Return the (x, y) coordinate for the center point of the cell that contains the specified text.  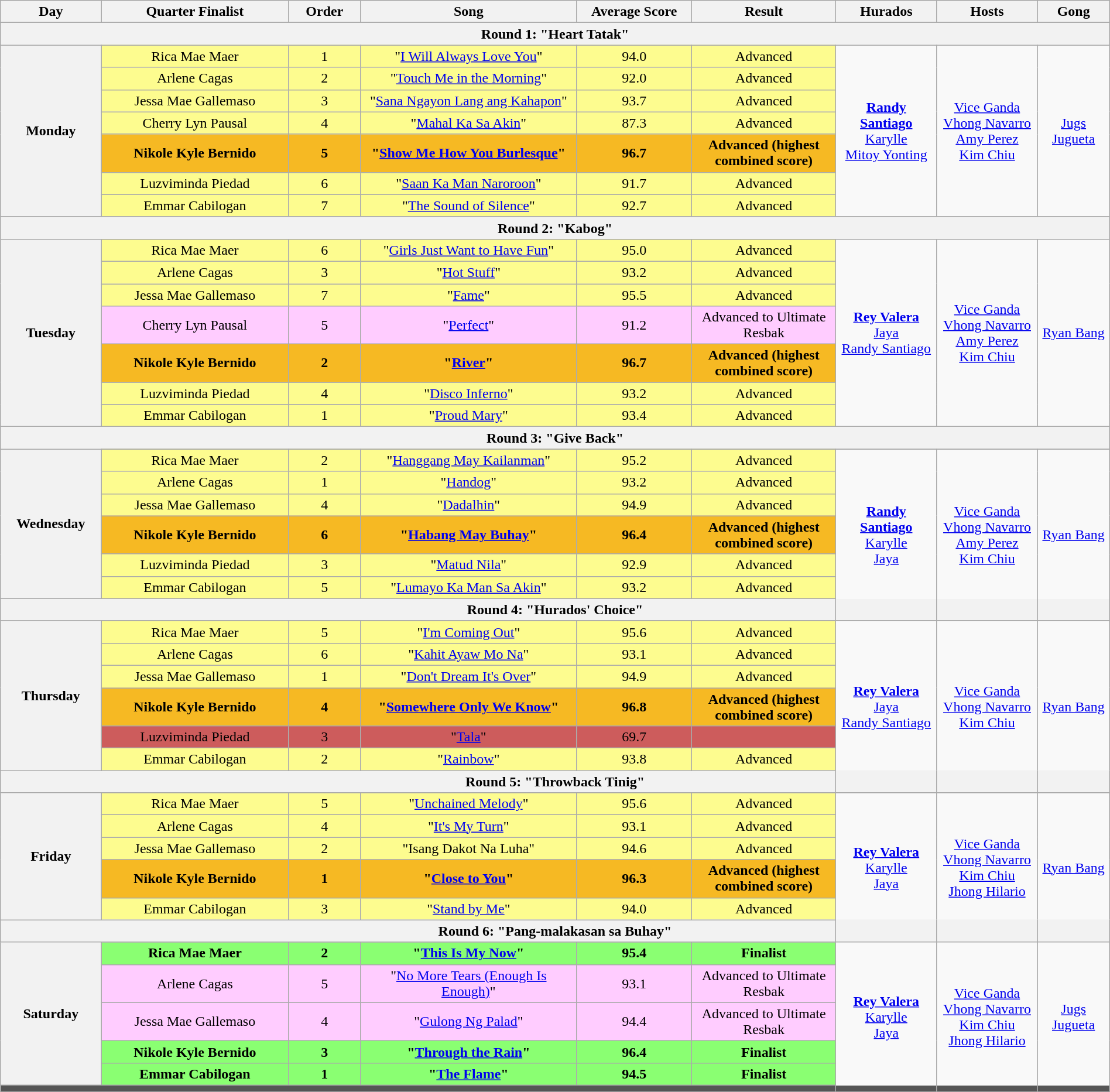
"Hot Stuff" (468, 272)
"Perfect" (468, 326)
"Unchained Melody" (468, 804)
"River" (468, 363)
Thursday (51, 696)
95.4 (635, 953)
"Matud Nila" (468, 565)
"The Flame" (468, 1074)
Monday (51, 131)
"Disco Inferno" (468, 393)
"Stand by Me" (468, 909)
"This Is My Now" (468, 953)
69.7 (635, 737)
"Rainbow" (468, 759)
95.5 (635, 295)
Round 4: "Hurados' Choice" (555, 610)
Round 1: "Heart Tatak" (555, 34)
"Habang May Buhay" (468, 535)
Vice Ganda Vhong Navarro Kim Chiu (987, 706)
Quarter Finalist (195, 12)
94.6 (635, 848)
Round 6: "Pang-malakasan sa Buhay" (555, 931)
Day (51, 12)
"Gulong Ng Palad" (468, 1021)
"I Will Always Love You" (468, 56)
91.7 (635, 183)
Order (324, 12)
87.3 (635, 123)
92.7 (635, 206)
Result (764, 12)
92.0 (635, 78)
96.3 (635, 878)
Round 3: "Give Back" (555, 438)
"Kahit Ayaw Mo Na" (468, 654)
"Close to You" (468, 878)
"I'm Coming Out" (468, 632)
"It's My Turn" (468, 826)
"The Sound of Silence" (468, 206)
Average Score (635, 12)
95.0 (635, 250)
Hosts (987, 12)
"Mahal Ka Sa Akin" (468, 123)
"Lumayo Ka Man Sa Akin" (468, 587)
94.4 (635, 1021)
"Isang Dakot Na Luha" (468, 848)
Gong (1074, 12)
"Proud Mary" (468, 416)
Tuesday (51, 333)
Friday (51, 856)
"Handog" (468, 482)
Hurados (886, 12)
91.2 (635, 326)
Round 5: "Throwback Tinig" (555, 782)
"Through the Rain" (468, 1052)
"No More Tears (Enough Is Enough)" (468, 984)
93.4 (635, 416)
Round 2: "Kabog" (555, 228)
"Somewhere Only We Know" (468, 706)
"Tala" (468, 737)
92.9 (635, 565)
96.8 (635, 706)
Randy Santiago Karylle Jaya (886, 535)
Song (468, 12)
93.7 (635, 101)
Saturday (51, 1014)
"Don't Dream It's Over" (468, 676)
"Touch Me in the Morning" (468, 78)
"Fame" (468, 295)
"Saan Ka Man Naroroon" (468, 183)
95.2 (635, 460)
"Girls Just Want to Have Fun" (468, 250)
"Hanggang May Kailanman" (468, 460)
Randy Santiago Karylle Mitoy Yonting (886, 131)
"Show Me How You Burlesque" (468, 153)
"Sana Ngayon Lang ang Kahapon" (468, 101)
93.8 (635, 759)
Wednesday (51, 523)
94.5 (635, 1074)
"Dadalhin" (468, 505)
